For the text-containing cell, return its midpoint in (X, Y) coordinate format. 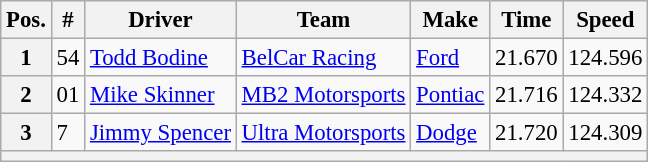
01 (68, 95)
124.596 (606, 58)
Make (450, 20)
Dodge (450, 133)
MB2 Motorsports (324, 95)
21.670 (526, 58)
124.332 (606, 95)
Ultra Motorsports (324, 133)
Speed (606, 20)
BelCar Racing (324, 58)
Pos. (26, 20)
Mike Skinner (161, 95)
# (68, 20)
21.716 (526, 95)
Time (526, 20)
Team (324, 20)
3 (26, 133)
21.720 (526, 133)
Ford (450, 58)
54 (68, 58)
Driver (161, 20)
1 (26, 58)
Pontiac (450, 95)
Jimmy Spencer (161, 133)
Todd Bodine (161, 58)
124.309 (606, 133)
7 (68, 133)
2 (26, 95)
